Output the (X, Y) coordinate of the center of the cell containing the given text.  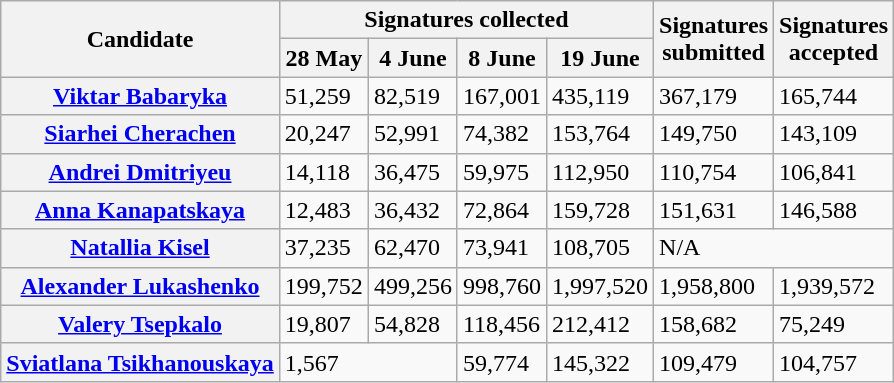
165,744 (834, 96)
435,119 (600, 96)
153,764 (600, 134)
Alexander Lukashenko (140, 286)
8 June (502, 58)
143,109 (834, 134)
108,705 (600, 248)
158,682 (714, 324)
Anna Kanapatskaya (140, 210)
167,001 (502, 96)
199,752 (324, 286)
Valery Tsepkalo (140, 324)
1,997,520 (600, 286)
12,483 (324, 210)
499,256 (412, 286)
998,760 (502, 286)
59,975 (502, 172)
28 May (324, 58)
75,249 (834, 324)
73,941 (502, 248)
110,754 (714, 172)
72,864 (502, 210)
151,631 (714, 210)
146,588 (834, 210)
Andrei Dmitriyeu (140, 172)
Siarhei Cherachen (140, 134)
1,567 (368, 362)
51,259 (324, 96)
19,807 (324, 324)
149,750 (714, 134)
62,470 (412, 248)
59,774 (502, 362)
104,757 (834, 362)
14,118 (324, 172)
74,382 (502, 134)
109,479 (714, 362)
36,432 (412, 210)
145,322 (600, 362)
367,179 (714, 96)
Viktar Babaryka (140, 96)
Signaturessubmitted (714, 39)
106,841 (834, 172)
1,958,800 (714, 286)
1,939,572 (834, 286)
4 June (412, 58)
36,475 (412, 172)
19 June (600, 58)
82,519 (412, 96)
Signatures collected (466, 20)
54,828 (412, 324)
118,456 (502, 324)
212,412 (600, 324)
N/A (774, 248)
Natallia Kisel (140, 248)
20,247 (324, 134)
37,235 (324, 248)
52,991 (412, 134)
Signaturesaccepted (834, 39)
112,950 (600, 172)
159,728 (600, 210)
Sviatlana Tsikhanouskaya (140, 362)
Candidate (140, 39)
